Identify which cell holds the provided text, then report its (x, y) central coordinate. 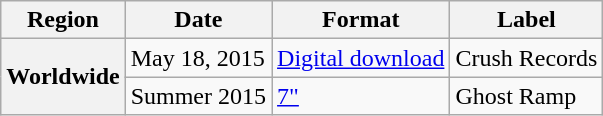
Date (198, 20)
Ghost Ramp (526, 96)
Summer 2015 (198, 96)
Crush Records (526, 58)
Label (526, 20)
Worldwide (63, 77)
May 18, 2015 (198, 58)
Region (63, 20)
7" (361, 96)
Digital download (361, 58)
Format (361, 20)
